Return the (x, y) coordinate for the center point of the cell that contains the specified text.  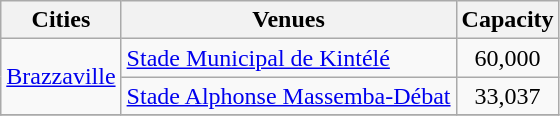
Capacity (508, 20)
Stade Alphonse Massemba-Débat (288, 96)
Stade Municipal de Kintélé (288, 58)
Brazzaville (61, 77)
60,000 (508, 58)
Venues (288, 20)
33,037 (508, 96)
Cities (61, 20)
